Find where the given text appears and provide that cell's center as [X, Y] coordinate. 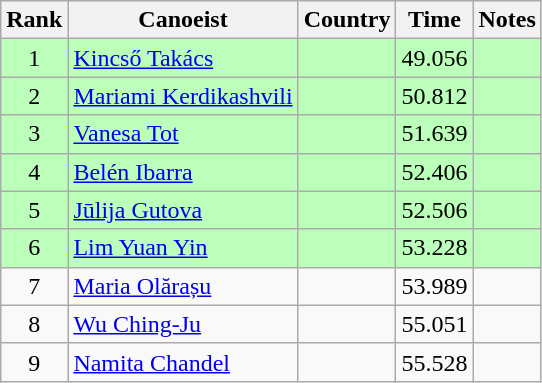
3 [34, 134]
51.639 [434, 134]
49.056 [434, 58]
1 [34, 58]
Notes [507, 20]
Lim Yuan Yin [183, 248]
Country [347, 20]
8 [34, 324]
Maria Olărașu [183, 286]
50.812 [434, 96]
7 [34, 286]
55.051 [434, 324]
2 [34, 96]
Wu Ching-Ju [183, 324]
5 [34, 210]
Time [434, 20]
4 [34, 172]
52.506 [434, 210]
9 [34, 362]
52.406 [434, 172]
Canoeist [183, 20]
53.989 [434, 286]
Rank [34, 20]
Kincső Takács [183, 58]
Namita Chandel [183, 362]
6 [34, 248]
Belén Ibarra [183, 172]
Jūlija Gutova [183, 210]
53.228 [434, 248]
Vanesa Tot [183, 134]
55.528 [434, 362]
Mariami Kerdikashvili [183, 96]
